Find where the given text appears and provide that cell's center as [x, y] coordinate. 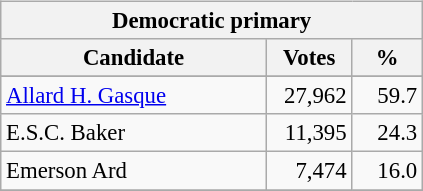
Democratic primary [212, 21]
Emerson Ard [134, 171]
Allard H. Gasque [134, 96]
16.0 [388, 171]
59.7 [388, 96]
11,395 [309, 133]
24.3 [388, 133]
27,962 [309, 96]
% [388, 58]
7,474 [309, 171]
Votes [309, 58]
E.S.C. Baker [134, 133]
Candidate [134, 58]
